Find where the given text appears and provide that cell's center as [X, Y] coordinate. 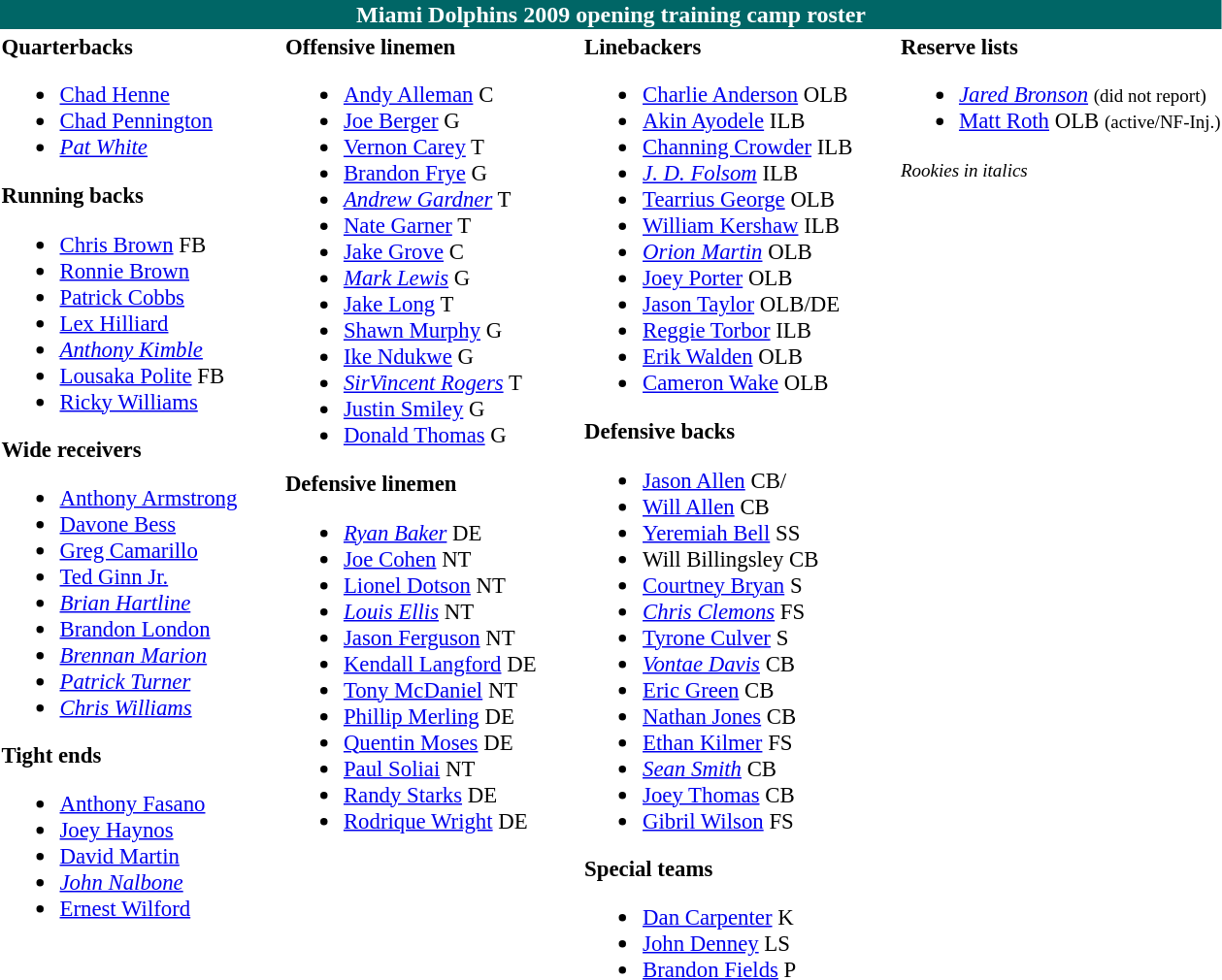
Miami Dolphins 2009 opening training camp roster [611, 15]
